Locate the cell with the specified text and output its (x, y) center coordinate. 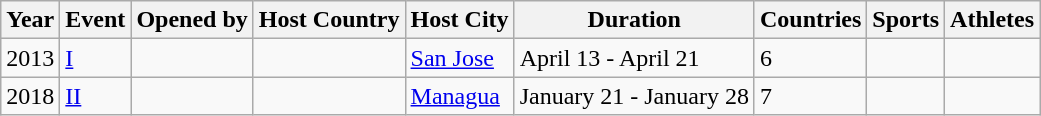
Host Country (329, 20)
Event (96, 20)
2013 (30, 58)
II (96, 96)
Athletes (992, 20)
Opened by (192, 20)
Countries (810, 20)
I (96, 58)
Year (30, 20)
2018 (30, 96)
Host City (460, 20)
Sports (906, 20)
April 13 - April 21 (634, 58)
Duration (634, 20)
Managua (460, 96)
January 21 - January 28 (634, 96)
7 (810, 96)
San Jose (460, 58)
6 (810, 58)
